Return (x, y) of the center of cell containing provided text 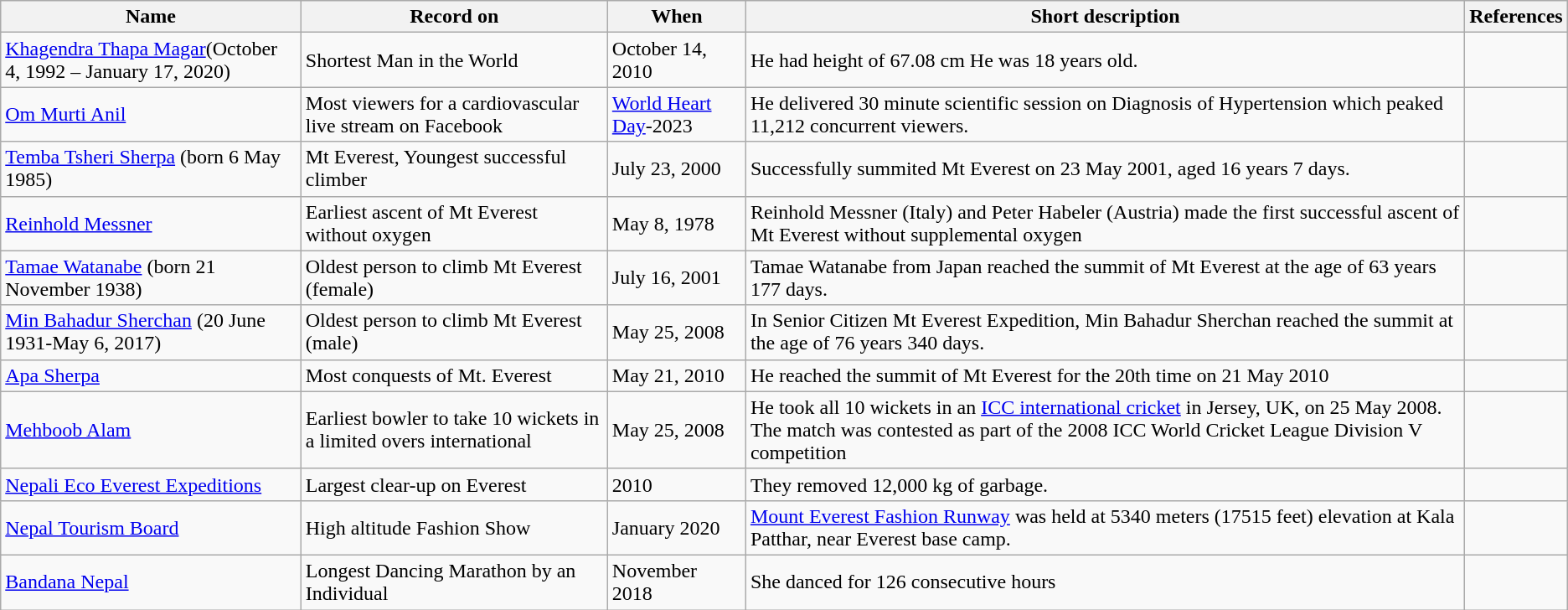
Om Murti Anil (151, 114)
Temba Tsheri Sherpa (born 6 May 1985) (151, 169)
January 2020 (677, 528)
Earliest bowler to take 10 wickets in a limited overs international (454, 430)
November 2018 (677, 582)
In Senior Citizen Mt Everest Expedition, Min Bahadur Sherchan reached the summit at the age of 76 years 340 days. (1105, 332)
High altitude Fashion Show (454, 528)
Successfully summited Mt Everest on 23 May 2001, aged 16 years 7 days. (1105, 169)
References (1516, 17)
He had height of 67.08 cm He was 18 years old. (1105, 60)
They removed 12,000 kg of garbage. (1105, 484)
October 14, 2010 (677, 60)
He reached the summit of Mt Everest for the 20th time on 21 May 2010 (1105, 375)
Earliest ascent of Mt Everest without oxygen (454, 223)
World Heart Day-2023 (677, 114)
Mt Everest, Youngest successful climber (454, 169)
Record on (454, 17)
Most conquests of Mt. Everest (454, 375)
July 16, 2001 (677, 278)
He delivered 30 minute scientific session on Diagnosis of Hypertension which peaked 11,212 concurrent viewers. (1105, 114)
Khagendra Thapa Magar(October 4, 1992 – January 17, 2020) (151, 60)
Reinhold Messner (Italy) and Peter Habeler (Austria) made the first successful ascent of Mt Everest without supplemental oxygen (1105, 223)
Largest clear-up on Everest (454, 484)
July 23, 2000 (677, 169)
Min Bahadur Sherchan (20 June 1931-May 6, 2017) (151, 332)
Oldest person to climb Mt Everest (female) (454, 278)
Mount Everest Fashion Runway was held at 5340 meters (17515 feet) elevation at Kala Patthar, near Everest base camp. (1105, 528)
Bandana Nepal (151, 582)
Nepali Eco Everest Expeditions (151, 484)
May 21, 2010 (677, 375)
Apa Sherpa (151, 375)
Shortest Man in the World (454, 60)
She danced for 126 consecutive hours (1105, 582)
Name (151, 17)
May 8, 1978 (677, 223)
When (677, 17)
2010 (677, 484)
Reinhold Messner (151, 223)
Short description (1105, 17)
Tamae Watanabe (born 21 November 1938) (151, 278)
Oldest person to climb Mt Everest (male) (454, 332)
Longest Dancing Marathon by an Individual (454, 582)
Tamae Watanabe from Japan reached the summit of Mt Everest at the age of 63 years 177 days. (1105, 278)
Mehboob Alam (151, 430)
Nepal Tourism Board (151, 528)
Most viewers for a cardiovascular live stream on Facebook (454, 114)
